Identify which cell holds the provided text, then report its (X, Y) central coordinate. 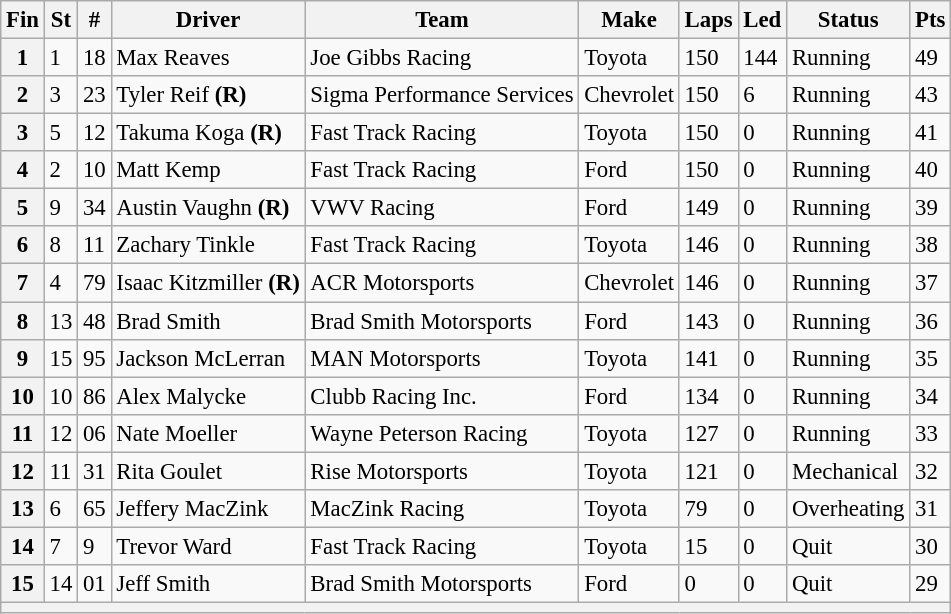
65 (94, 509)
Brad Smith (208, 321)
Driver (208, 20)
40 (930, 170)
Nate Moeller (208, 433)
Make (629, 20)
95 (94, 358)
38 (930, 245)
MacZink Racing (442, 509)
Jeffery MacZink (208, 509)
Fin (23, 20)
Sigma Performance Services (442, 95)
ACR Motorsports (442, 283)
127 (708, 433)
23 (94, 95)
43 (930, 95)
Trevor Ward (208, 546)
VWV Racing (442, 208)
144 (762, 58)
Takuma Koga (R) (208, 133)
Matt Kemp (208, 170)
Pts (930, 20)
MAN Motorsports (442, 358)
18 (94, 58)
Max Reaves (208, 58)
01 (94, 584)
41 (930, 133)
Tyler Reif (R) (208, 95)
86 (94, 396)
Wayne Peterson Racing (442, 433)
Jeff Smith (208, 584)
33 (930, 433)
Mechanical (848, 471)
Team (442, 20)
Isaac Kitzmiller (R) (208, 283)
Clubb Racing Inc. (442, 396)
Overheating (848, 509)
48 (94, 321)
36 (930, 321)
06 (94, 433)
49 (930, 58)
39 (930, 208)
Laps (708, 20)
Rise Motorsports (442, 471)
32 (930, 471)
Jackson McLerran (208, 358)
Austin Vaughn (R) (208, 208)
Status (848, 20)
141 (708, 358)
143 (708, 321)
37 (930, 283)
149 (708, 208)
Zachary Tinkle (208, 245)
Alex Malycke (208, 396)
St (60, 20)
# (94, 20)
Joe Gibbs Racing (442, 58)
134 (708, 396)
Rita Goulet (208, 471)
29 (930, 584)
Led (762, 20)
35 (930, 358)
30 (930, 546)
121 (708, 471)
